Return the (x, y) coordinate for the center point of the cell that contains the specified text.  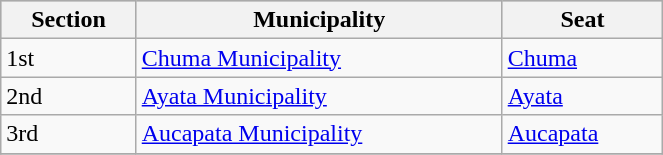
2nd (68, 96)
Section (68, 20)
Seat (582, 20)
Ayata Municipality (319, 96)
Aucapata Municipality (319, 134)
Chuma (582, 58)
Aucapata (582, 134)
Ayata (582, 96)
Chuma Municipality (319, 58)
1st (68, 58)
3rd (68, 134)
Municipality (319, 20)
